Provide the [x, y] coordinate of the cell's center where the given text is located.  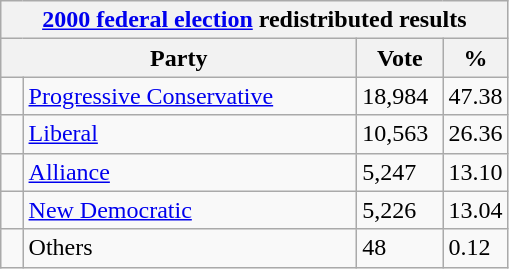
% [476, 58]
Liberal [190, 134]
47.38 [476, 96]
Alliance [190, 172]
10,563 [400, 134]
Progressive Conservative [190, 96]
2000 federal election redistributed results [254, 20]
Vote [400, 58]
5,247 [400, 172]
0.12 [476, 248]
26.36 [476, 134]
13.04 [476, 210]
18,984 [400, 96]
13.10 [476, 172]
5,226 [400, 210]
Others [190, 248]
48 [400, 248]
Party [179, 58]
New Democratic [190, 210]
